Pinpoint the cell where the given text exists, returning its [X, Y] midpoint coordinate. 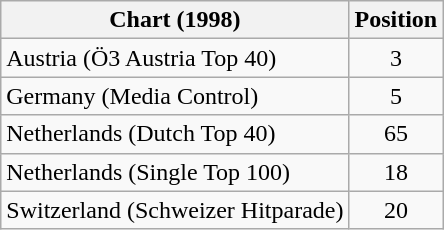
Austria (Ö3 Austria Top 40) [175, 58]
Germany (Media Control) [175, 96]
3 [396, 58]
18 [396, 172]
20 [396, 210]
65 [396, 134]
Netherlands (Single Top 100) [175, 172]
Position [396, 20]
Chart (1998) [175, 20]
5 [396, 96]
Switzerland (Schweizer Hitparade) [175, 210]
Netherlands (Dutch Top 40) [175, 134]
